Capture the cell that displays the provided text and extract its [X, Y] central coordinate. 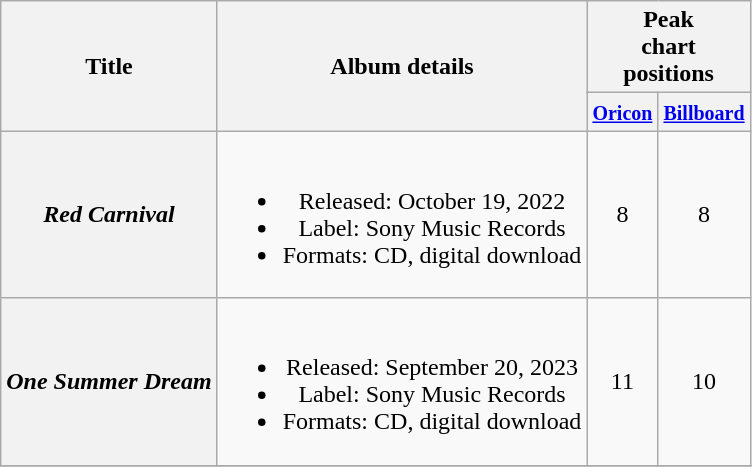
Red Carnival [109, 214]
Billboard [704, 112]
Title [109, 66]
11 [622, 382]
Released: September 20, 2023Label: Sony Music RecordsFormats: CD, digital download [402, 382]
One Summer Dream [109, 382]
10 [704, 382]
Oricon [622, 112]
Album details [402, 66]
Peak chart positions [668, 47]
Released: October 19, 2022Label: Sony Music RecordsFormats: CD, digital download [402, 214]
